Extract the [x, y] coordinate from the center of the cell holding the provided text.  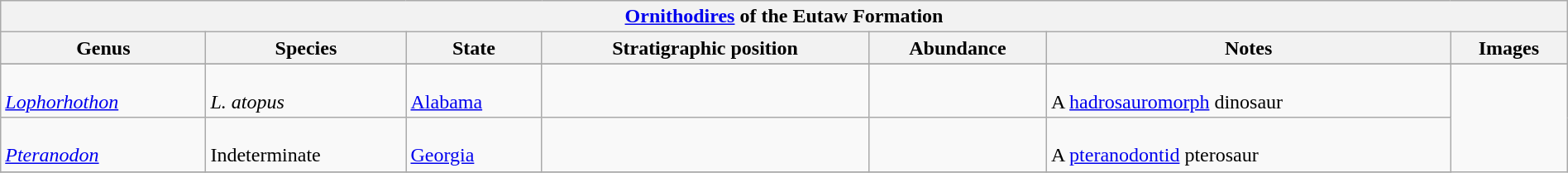
Ornithodires of the Eutaw Formation [784, 17]
Abundance [958, 48]
Images [1509, 48]
Indeterminate [306, 144]
Alabama [474, 91]
L. atopus [306, 91]
A pteranodontid pterosaur [1249, 144]
Pteranodon [103, 144]
Species [306, 48]
Stratigraphic position [705, 48]
A hadrosauromorph dinosaur [1249, 91]
Lophorhothon [103, 91]
Georgia [474, 144]
State [474, 48]
Genus [103, 48]
Notes [1249, 48]
